Output the (x, y) coordinate of the center of the cell containing the given text.  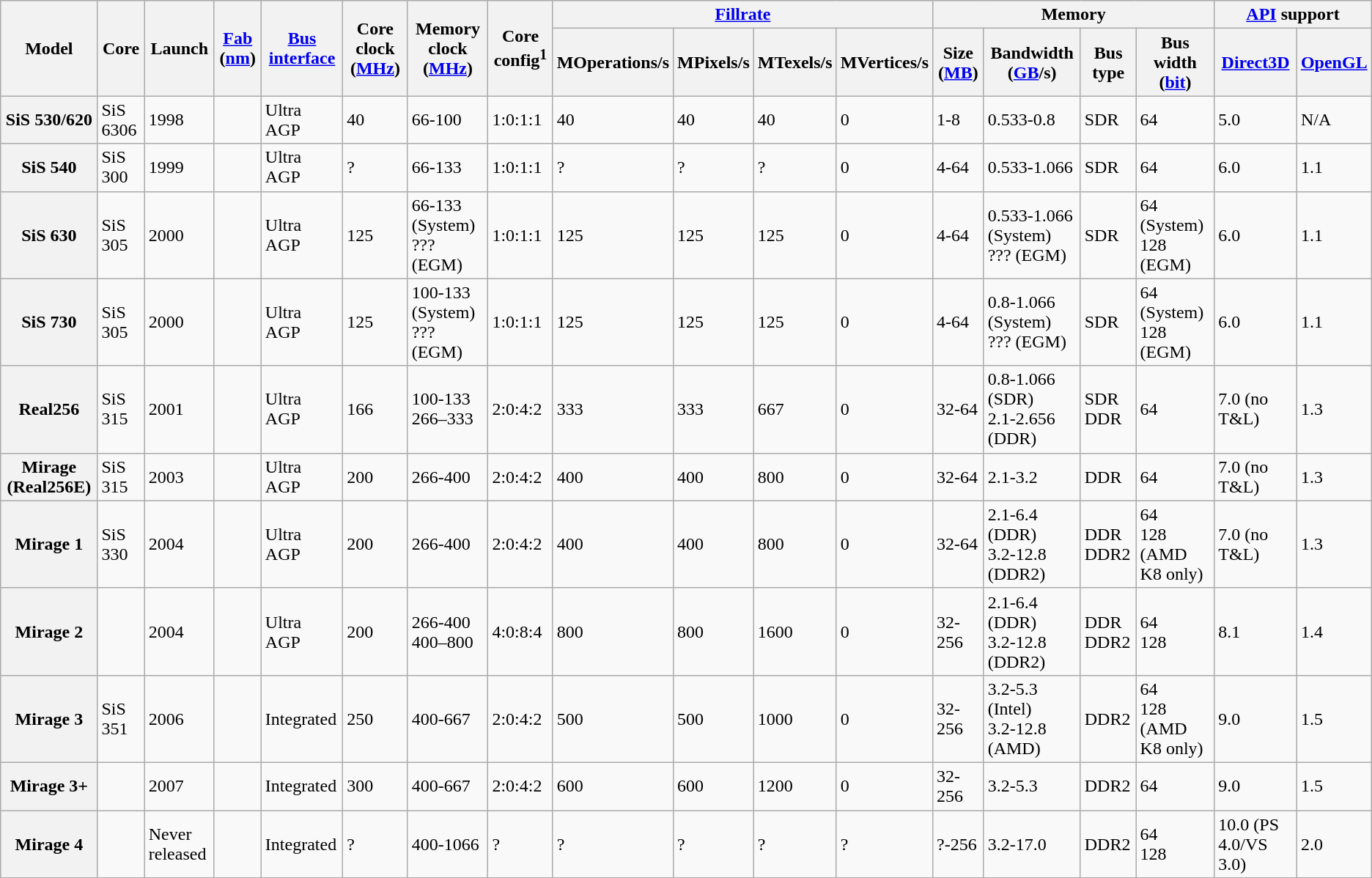
3.2-5.3 (Intel)3.2-12.8 (AMD) (1032, 718)
66-133 (System)??? (EGM) (448, 235)
MTexels/s (794, 62)
66-100 (448, 120)
2001 (179, 409)
2003 (179, 476)
SiS 351 (121, 718)
1000 (794, 718)
300 (375, 786)
OpenGL (1334, 62)
API support (1293, 15)
SiS 540 (49, 167)
SiS 630 (49, 235)
Bandwidth (GB/s) (1032, 62)
0.533-1.066 (System)??? (EGM) (1032, 235)
Core clock (MHz) (375, 48)
SiS 300 (121, 167)
Mirage 1 (49, 544)
Mirage 4 (49, 844)
SiS 330 (121, 544)
3.2-5.3 (1032, 786)
0.8-1.066 (SDR)2.1-2.656 (DDR) (1032, 409)
400-1066 (448, 844)
2007 (179, 786)
Core config1 (520, 48)
SiS 730 (49, 322)
DDR (1108, 476)
166 (375, 409)
1.4 (1334, 632)
1600 (794, 632)
Mirage (Real256E) (49, 476)
100-133 (System)??? (EGM) (448, 322)
100-133266–333 (448, 409)
Model (49, 48)
266-400400–800 (448, 632)
SiS 6306 (121, 120)
Memory clock (MHz) (448, 48)
3.2-17.0 (1032, 844)
Memory (1074, 15)
66-133 (448, 167)
?-256 (959, 844)
Mirage 3 (49, 718)
MVertices/s (884, 62)
Fab (nm) (237, 48)
Real256 (49, 409)
MOperations/s (613, 62)
SDRDDR (1108, 409)
1-8 (959, 120)
Never released (179, 844)
Direct3D (1256, 62)
10.0 (PS 4.0/VS 3.0) (1256, 844)
Mirage 2 (49, 632)
Mirage 3+ (49, 786)
Bus width (bit) (1176, 62)
MPixels/s (714, 62)
1998 (179, 120)
2006 (179, 718)
SiS 530/620 (49, 120)
Size (MB) (959, 62)
2.0 (1334, 844)
4:0:8:4 (520, 632)
0.533-1.066 (1032, 167)
0.8-1.066 (System)??? (EGM) (1032, 322)
Bus interface (302, 48)
667 (794, 409)
Launch (179, 48)
N/A (1334, 120)
8.1 (1256, 632)
Bus type (1108, 62)
5.0 (1256, 120)
0.533-0.8 (1032, 120)
250 (375, 718)
1999 (179, 167)
1200 (794, 786)
Fillrate (742, 15)
Core (121, 48)
2.1-3.2 (1032, 476)
